Return the [x, y] coordinate for the center point of the cell that contains the specified text.  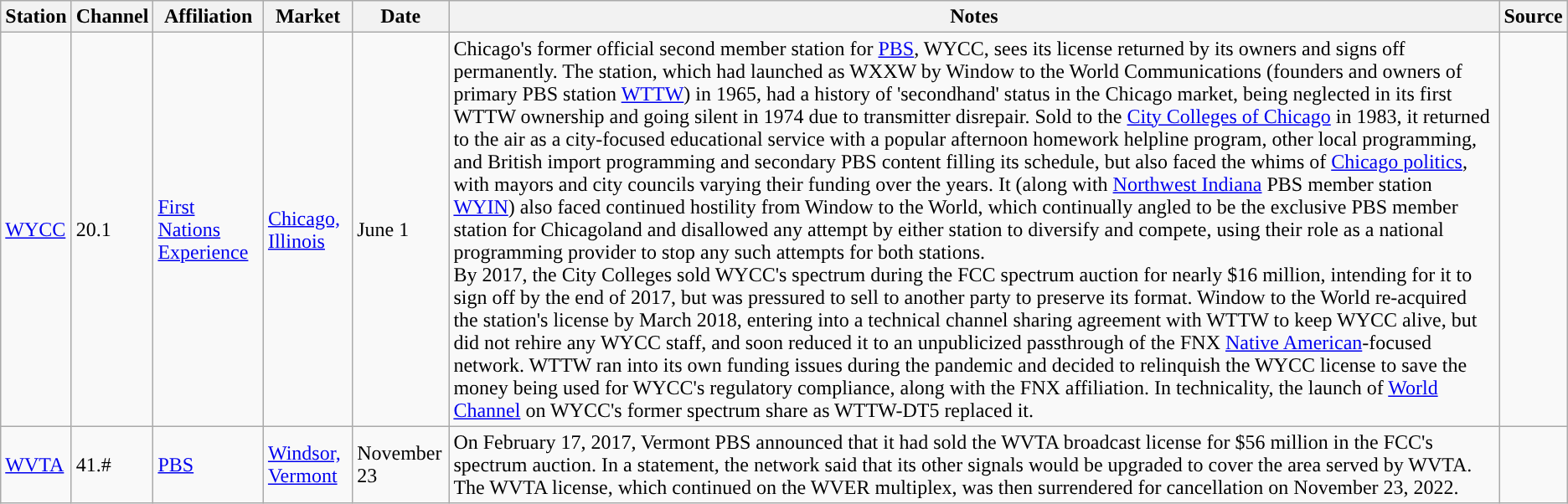
Date [400, 17]
Notes [974, 17]
November 23 [400, 465]
20.1 [112, 229]
PBS [208, 465]
41.# [112, 465]
First Nations Experience [208, 229]
Market [307, 17]
Station [36, 17]
June 1 [400, 229]
WYCC [36, 229]
Windsor, Vermont [307, 465]
Channel [112, 17]
WVTA [36, 465]
Affiliation [208, 17]
Chicago, Illinois [307, 229]
Source [1533, 17]
